Output the (X, Y) coordinate of the center of the cell containing the given text.  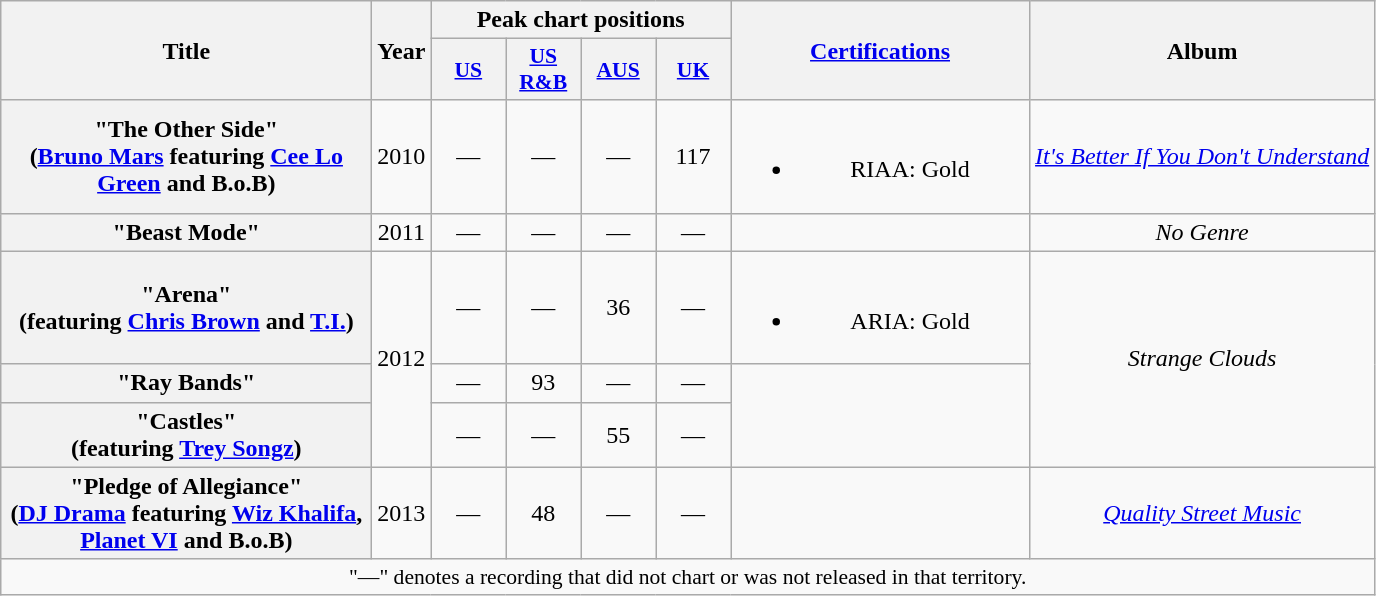
USR&B (544, 70)
2013 (402, 513)
RIAA: Gold (880, 156)
"Pledge of Allegiance"(DJ Drama featuring Wiz Khalifa, Planet VI and B.o.B) (186, 513)
36 (618, 308)
Album (1202, 50)
"Arena"(featuring Chris Brown and T.I.) (186, 308)
"—" denotes a recording that did not chart or was not released in that territory. (688, 577)
55 (618, 434)
Year (402, 50)
2010 (402, 156)
UK (694, 70)
"Castles" (featuring Trey Songz) (186, 434)
93 (544, 383)
Title (186, 50)
US (468, 70)
It's Better If You Don't Understand (1202, 156)
Peak chart positions (581, 20)
117 (694, 156)
"Beast Mode" (186, 232)
2012 (402, 359)
2011 (402, 232)
48 (544, 513)
AUS (618, 70)
ARIA: Gold (880, 308)
Quality Street Music (1202, 513)
"The Other Side"(Bruno Mars featuring Cee Lo Green and B.o.B) (186, 156)
Certifications (880, 50)
"Ray Bands" (186, 383)
Strange Clouds (1202, 359)
No Genre (1202, 232)
